Provide the (x, y) coordinate of the cell's center where the given text is located.  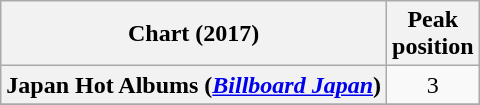
Japan Hot Albums (Billboard Japan) (194, 85)
3 (433, 85)
Peakposition (433, 34)
Chart (2017) (194, 34)
